Locate the cell with the specified text and output its (x, y) center coordinate. 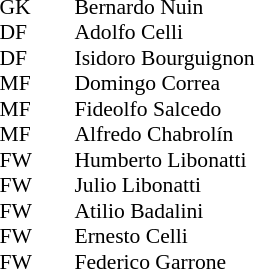
Domingo Correa (164, 83)
Ernesto Celli (164, 237)
Humberto Libonatti (164, 160)
Julio Libonatti (164, 185)
Atilio Badalini (164, 211)
Isidoro Bourguignon (164, 58)
Adolfo Celli (164, 33)
Alfredo Chabrolín (164, 135)
Fideolfo Salcedo (164, 109)
